For the text-containing cell, return its midpoint in (X, Y) coordinate format. 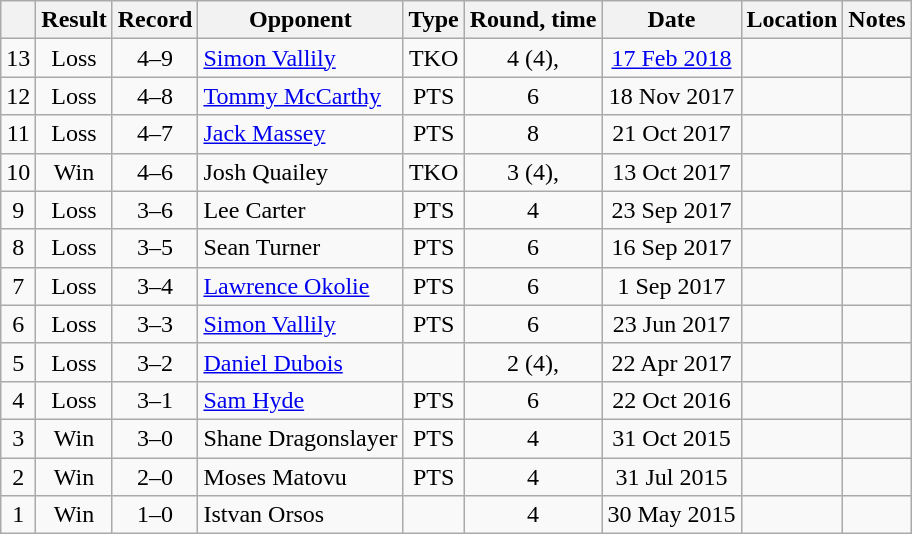
Daniel Dubois (300, 362)
Shane Dragonslayer (300, 438)
Record (155, 20)
11 (18, 134)
31 Oct 2015 (672, 438)
23 Sep 2017 (672, 210)
3–4 (155, 286)
21 Oct 2017 (672, 134)
22 Apr 2017 (672, 362)
18 Nov 2017 (672, 96)
Lawrence Okolie (300, 286)
1–0 (155, 515)
Type (434, 20)
3 (4), (533, 172)
1 (18, 515)
3–6 (155, 210)
4–7 (155, 134)
4 (4), (533, 58)
Lee Carter (300, 210)
12 (18, 96)
Result (74, 20)
1 Sep 2017 (672, 286)
13 (18, 58)
2 (18, 477)
Moses Matovu (300, 477)
Notes (877, 20)
Josh Quailey (300, 172)
2 (4), (533, 362)
17 Feb 2018 (672, 58)
4–9 (155, 58)
4–8 (155, 96)
3–3 (155, 324)
Sam Hyde (300, 400)
Sean Turner (300, 248)
7 (18, 286)
3–1 (155, 400)
31 Jul 2015 (672, 477)
16 Sep 2017 (672, 248)
3 (18, 438)
3–0 (155, 438)
10 (18, 172)
5 (18, 362)
Tommy McCarthy (300, 96)
23 Jun 2017 (672, 324)
30 May 2015 (672, 515)
Date (672, 20)
Opponent (300, 20)
Round, time (533, 20)
3–2 (155, 362)
Istvan Orsos (300, 515)
22 Oct 2016 (672, 400)
13 Oct 2017 (672, 172)
3–5 (155, 248)
9 (18, 210)
2–0 (155, 477)
Jack Massey (300, 134)
Location (792, 20)
4–6 (155, 172)
